Find where the given text appears and provide that cell's center as (x, y) coordinate. 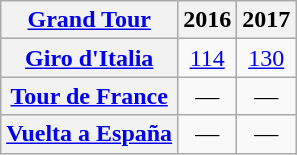
114 (208, 58)
Tour de France (90, 96)
Grand Tour (90, 20)
130 (266, 58)
2017 (266, 20)
Vuelta a España (90, 134)
2016 (208, 20)
Giro d'Italia (90, 58)
